Find where the given text appears and provide that cell's center as [x, y] coordinate. 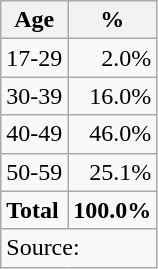
17-29 [34, 58]
46.0% [112, 134]
100.0% [112, 210]
Total [34, 210]
16.0% [112, 96]
% [112, 20]
25.1% [112, 172]
2.0% [112, 58]
Source: [79, 248]
Age [34, 20]
50-59 [34, 172]
30-39 [34, 96]
40-49 [34, 134]
